Determine the (X, Y) coordinate at the center of the cell enclosing the given text.  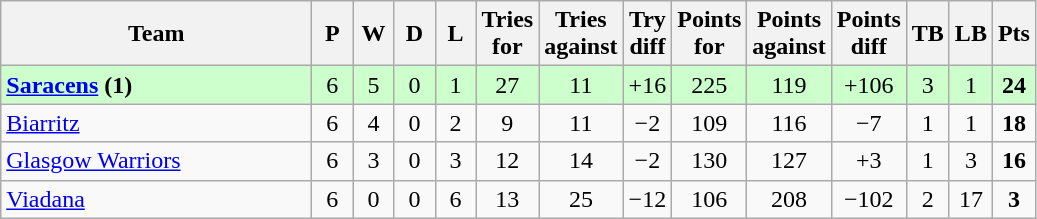
116 (789, 123)
9 (508, 123)
18 (1014, 123)
Glasgow Warriors (156, 161)
109 (710, 123)
Tries for (508, 34)
+3 (868, 161)
D (414, 34)
4 (374, 123)
24 (1014, 85)
−7 (868, 123)
−12 (648, 199)
Saracens (1) (156, 85)
14 (581, 161)
Team (156, 34)
130 (710, 161)
TB (928, 34)
27 (508, 85)
W (374, 34)
208 (789, 199)
127 (789, 161)
119 (789, 85)
Points for (710, 34)
P (332, 34)
L (456, 34)
Tries against (581, 34)
12 (508, 161)
106 (710, 199)
Viadana (156, 199)
Points diff (868, 34)
+16 (648, 85)
Pts (1014, 34)
17 (970, 199)
Try diff (648, 34)
13 (508, 199)
LB (970, 34)
Biarritz (156, 123)
Points against (789, 34)
+106 (868, 85)
25 (581, 199)
5 (374, 85)
16 (1014, 161)
225 (710, 85)
−102 (868, 199)
